Extract the (X, Y) coordinate from the center of the cell holding the provided text.  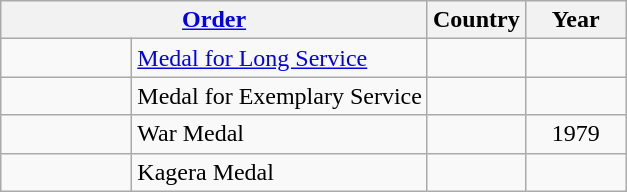
Kagera Medal (280, 172)
1979 (576, 134)
Year (576, 20)
Order (214, 20)
Medal for Long Service (280, 58)
War Medal (280, 134)
Medal for Exemplary Service (280, 96)
Country (476, 20)
